Output the [x, y] coordinate of the center of the cell containing the given text.  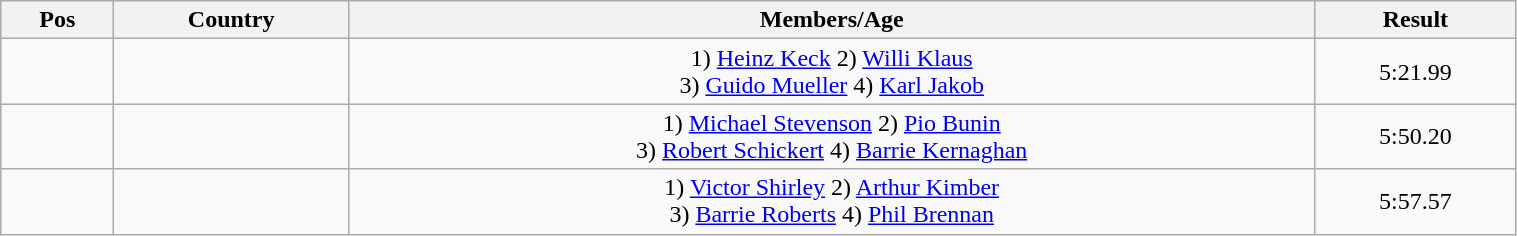
5:21.99 [1416, 72]
Country [232, 20]
Pos [58, 20]
1) Victor Shirley 2) Arthur Kimber3) Barrie Roberts 4) Phil Brennan [832, 202]
5:50.20 [1416, 136]
1) Heinz Keck 2) Willi Klaus3) Guido Mueller 4) Karl Jakob [832, 72]
Result [1416, 20]
5:57.57 [1416, 202]
1) Michael Stevenson 2) Pio Bunin3) Robert Schickert 4) Barrie Kernaghan [832, 136]
Members/Age [832, 20]
